Provide the [X, Y] coordinate of the cell's center where the given text is located.  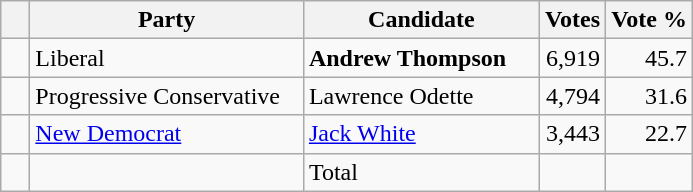
Andrew Thompson [421, 58]
22.7 [650, 134]
31.6 [650, 96]
Liberal [167, 58]
Candidate [421, 20]
Jack White [421, 134]
45.7 [650, 58]
6,919 [572, 58]
Total [421, 172]
Vote % [650, 20]
Votes [572, 20]
3,443 [572, 134]
Lawrence Odette [421, 96]
Progressive Conservative [167, 96]
4,794 [572, 96]
New Democrat [167, 134]
Party [167, 20]
